Identify which cell holds the provided text, then report its (x, y) central coordinate. 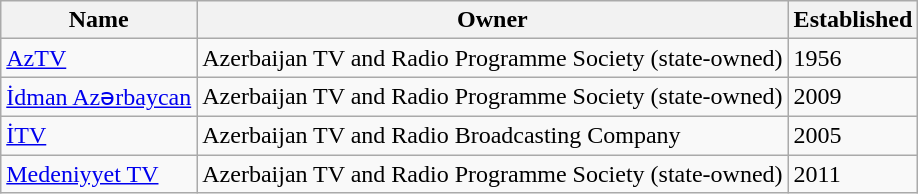
2011 (853, 173)
Owner (492, 20)
1956 (853, 58)
Established (853, 20)
İTV (99, 135)
2005 (853, 135)
Azerbaijan TV and Radio Broadcasting Company (492, 135)
2009 (853, 97)
Name (99, 20)
AzTV (99, 58)
Medeniyyet TV (99, 173)
İdman Azərbaycan (99, 97)
